Pinpoint the cell where the given text exists, returning its [X, Y] midpoint coordinate. 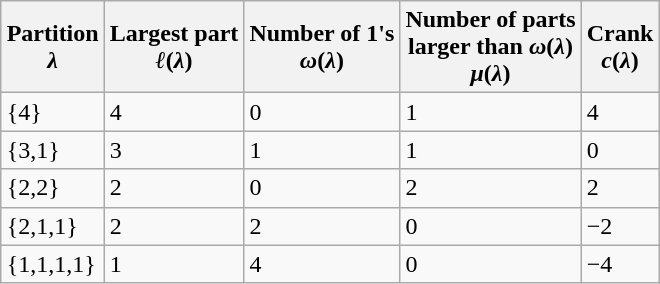
{2,1,1} [52, 226]
Number of parts larger than ω(λ)μ(λ) [490, 47]
Partition λ [52, 47]
Number of 1's ω(λ) [322, 47]
Crank c(λ) [620, 47]
{1,1,1,1} [52, 264]
{4} [52, 112]
{3,1} [52, 150]
3 [174, 150]
−2 [620, 226]
{2,2} [52, 188]
−4 [620, 264]
Largest part ℓ(λ) [174, 47]
